Return (X, Y) of the center of cell containing provided text 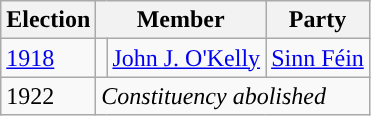
John J. O'Kelly (186, 58)
Party (318, 20)
Member (181, 20)
1922 (48, 96)
Sinn Féin (318, 58)
1918 (48, 58)
Election (48, 20)
Constituency abolished (233, 96)
